Search for the cell housing the specified text and yield its [x, y] center coordinate. 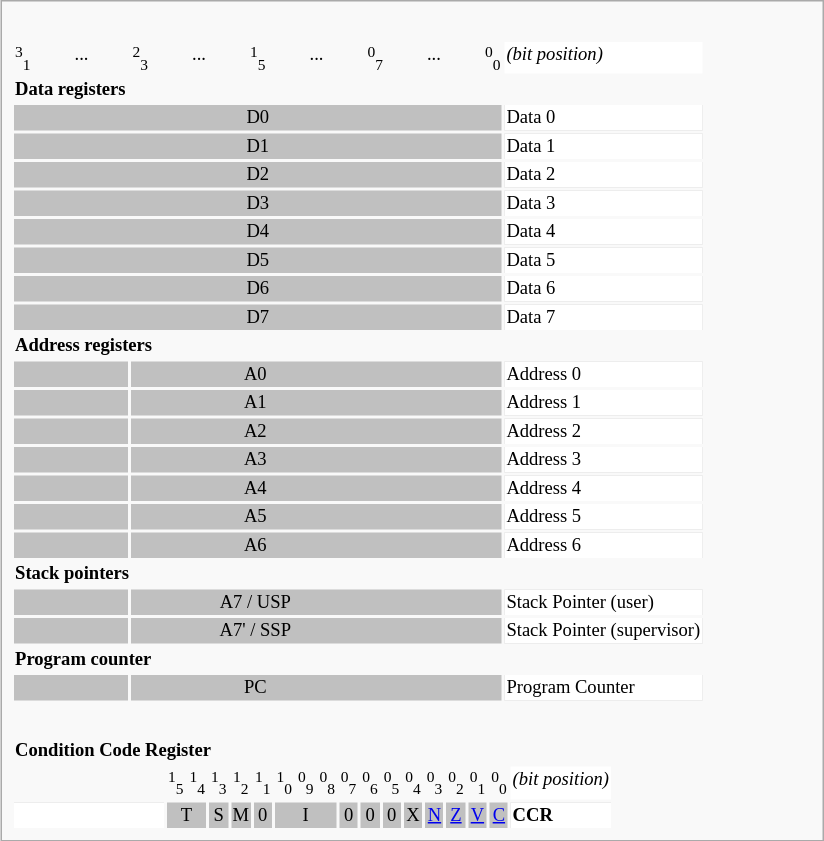
A4 [316, 489]
09 [305, 783]
02 [456, 783]
08 [327, 783]
Address 2 [604, 432]
Address 4 [604, 489]
Program Counter [604, 689]
Address 5 [604, 518]
Address 0 [604, 375]
D7 [258, 318]
04 [413, 783]
CCR [560, 815]
Address 6 [604, 546]
Stack pointers [358, 575]
06 [370, 783]
11 [262, 783]
A7' / SSP [316, 632]
Program counter [358, 660]
D4 [258, 233]
A0 [316, 375]
X [413, 815]
Data 5 [604, 261]
N [434, 815]
A3 [316, 461]
Condition Code Register [262, 752]
D2 [258, 176]
D3 [258, 204]
03 [434, 783]
Stack Pointer (supervisor) [604, 632]
T [187, 815]
05 [391, 783]
Data 0 [604, 119]
Address 3 [604, 461]
Data 4 [604, 233]
Stack Pointer (user) [604, 603]
Data 2 [604, 176]
01 [477, 783]
A1 [316, 404]
D0 [258, 119]
A2 [316, 432]
A5 [316, 518]
D6 [258, 290]
Z [456, 815]
Address registers [358, 347]
14 [197, 783]
Data 3 [604, 204]
13 [218, 783]
C [499, 815]
Data registers [358, 90]
I [306, 815]
Data 1 [604, 147]
10 [284, 783]
Address 1 [604, 404]
D1 [258, 147]
Condition Code Register 15 14 13 12 11 10 09 08 07 06 05 04 03 02 01 00 (bit position) T S M 0 I 0 0 0 X N Z V C CCR [412, 771]
A6 [316, 546]
V [477, 815]
D5 [258, 261]
A7 / USP [316, 603]
S [218, 815]
31 [23, 58]
23 [140, 58]
Data 6 [604, 290]
12 [241, 783]
M [241, 815]
PC [316, 689]
Data 7 [604, 318]
